Determine the (X, Y) coordinate at the center of the cell enclosing the given text.  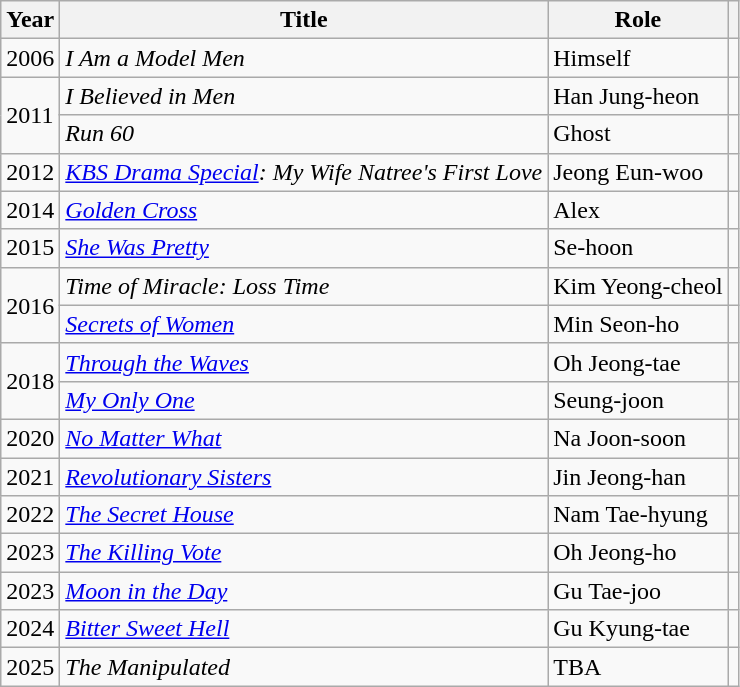
No Matter What (304, 438)
Nam Tae-hyung (638, 515)
Oh Jeong-ho (638, 553)
I Believed in Men (304, 96)
2020 (30, 438)
2011 (30, 115)
Han Jung-heon (638, 96)
Year (30, 20)
Golden Cross (304, 210)
Seung-joon (638, 400)
Run 60 (304, 134)
Kim Yeong-cheol (638, 286)
Revolutionary Sisters (304, 477)
The Manipulated (304, 667)
The Killing Vote (304, 553)
Ghost (638, 134)
2018 (30, 381)
I Am a Model Men (304, 58)
2014 (30, 210)
Jeong Eun-woo (638, 172)
Time of Miracle: Loss Time (304, 286)
2006 (30, 58)
2012 (30, 172)
Oh Jeong-tae (638, 362)
TBA (638, 667)
Role (638, 20)
2021 (30, 477)
Gu Tae-joo (638, 591)
Bitter Sweet Hell (304, 629)
2022 (30, 515)
Through the Waves (304, 362)
Gu Kyung-tae (638, 629)
Moon in the Day (304, 591)
Alex (638, 210)
Secrets of Women (304, 324)
Himself (638, 58)
KBS Drama Special: My Wife Natree's First Love (304, 172)
Jin Jeong-han (638, 477)
2016 (30, 305)
Title (304, 20)
Na Joon-soon (638, 438)
Se-hoon (638, 248)
2024 (30, 629)
2015 (30, 248)
The Secret House (304, 515)
My Only One (304, 400)
She Was Pretty (304, 248)
2025 (30, 667)
Min Seon-ho (638, 324)
